Output the (x, y) coordinate of the center of the cell containing the given text.  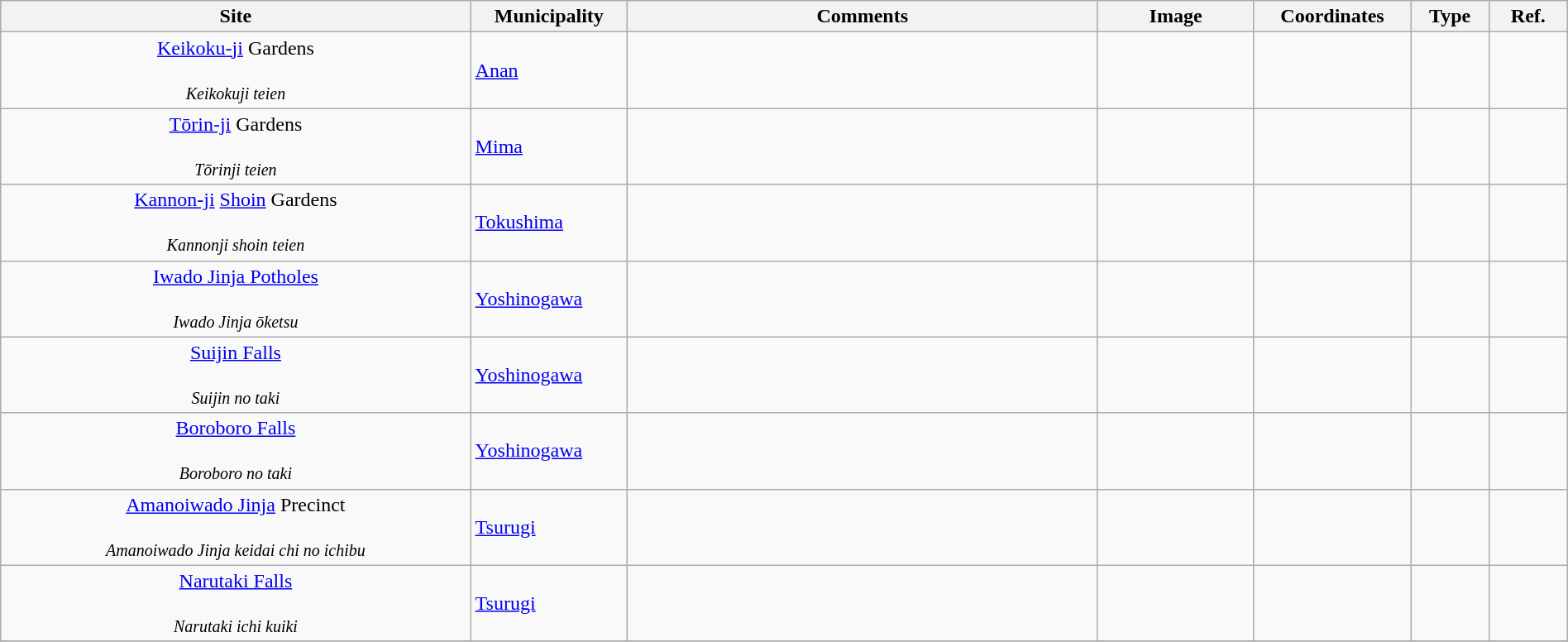
Tokushima (549, 223)
Ref. (1528, 17)
Boroboro FallsBoroboro no taki (236, 451)
Amanoiwado Jinja PrecinctAmanoiwado Jinja keidai chi no ichibu (236, 527)
Site (236, 17)
Municipality (549, 17)
Iwado Jinja PotholesIwado Jinja ōketsu (236, 299)
Comments (863, 17)
Suijin FallsSuijin no taki (236, 375)
Kannon-ji Shoin GardensKannonji shoin teien (236, 223)
Tōrin-ji GardensTōrinji teien (236, 146)
Coordinates (1331, 17)
Narutaki FallsNarutaki ichi kuiki (236, 603)
Image (1176, 17)
Mima (549, 146)
Type (1451, 17)
Keikoku-ji GardensKeikokuji teien (236, 70)
Anan (549, 70)
